Return the (X, Y) coordinate for the center point of the cell that contains the specified text.  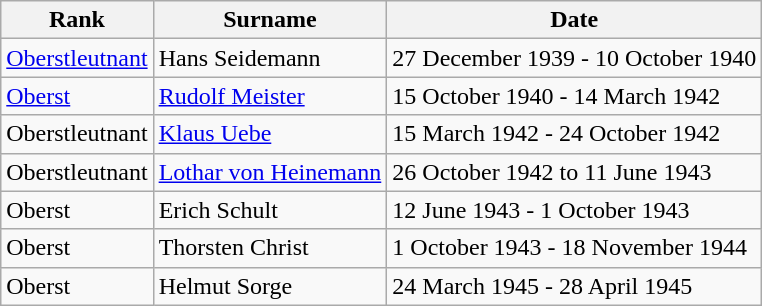
Date (574, 20)
1 October 1943 - 18 November 1944 (574, 248)
12 June 1943 - 1 October 1943 (574, 210)
24 March 1945 - 28 April 1945 (574, 286)
26 October 1942 to 11 June 1943 (574, 172)
Helmut Sorge (270, 286)
Hans Seidemann (270, 58)
Klaus Uebe (270, 134)
Rudolf Meister (270, 96)
15 October 1940 - 14 March 1942 (574, 96)
Surname (270, 20)
27 December 1939 - 10 October 1940 (574, 58)
Rank (77, 20)
Lothar von Heinemann (270, 172)
15 March 1942 - 24 October 1942 (574, 134)
Thorsten Christ (270, 248)
Erich Schult (270, 210)
